Provide the [X, Y] coordinate of the cell's center where the given text is located.  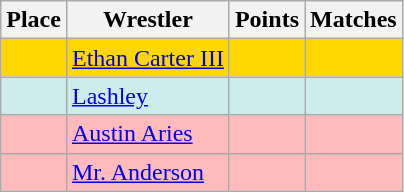
Austin Aries [148, 134]
Lashley [148, 96]
Place [34, 20]
Mr. Anderson [148, 172]
Points [266, 20]
Ethan Carter III [148, 58]
Wrestler [148, 20]
Matches [353, 20]
